From the cell containing the given text, extract its center point as (X, Y) coordinate. 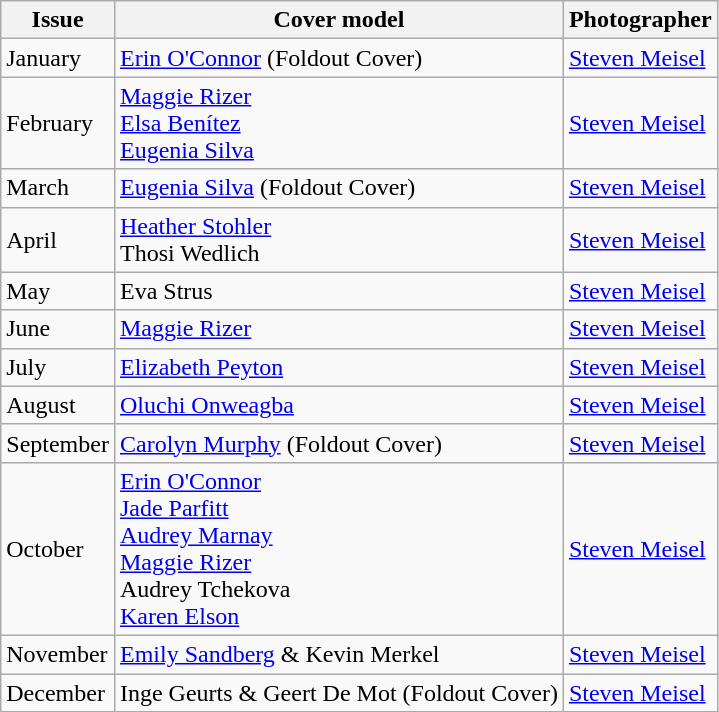
September (58, 443)
Oluchi Onweagba (338, 405)
Eugenia Silva (Foldout Cover) (338, 188)
Issue (58, 20)
Erin O'Connor (Foldout Cover) (338, 58)
Heather Stohler Thosi Wedlich (338, 240)
Elizabeth Peyton (338, 367)
Eva Strus (338, 291)
June (58, 329)
April (58, 240)
May (58, 291)
March (58, 188)
August (58, 405)
Maggie Rizer (338, 329)
January (58, 58)
December (58, 693)
Inge Geurts & Geert De Mot (Foldout Cover) (338, 693)
Maggie RizerElsa BenítezEugenia Silva (338, 123)
November (58, 654)
Photographer (640, 20)
Erin O'ConnorJade ParfittAudrey MarnayMaggie RizerAudrey TchekovaKaren Elson (338, 548)
Cover model (338, 20)
July (58, 367)
Emily Sandberg & Kevin Merkel (338, 654)
Carolyn Murphy (Foldout Cover) (338, 443)
February (58, 123)
October (58, 548)
